Provide the [X, Y] coordinate of the cell's center where the given text is located.  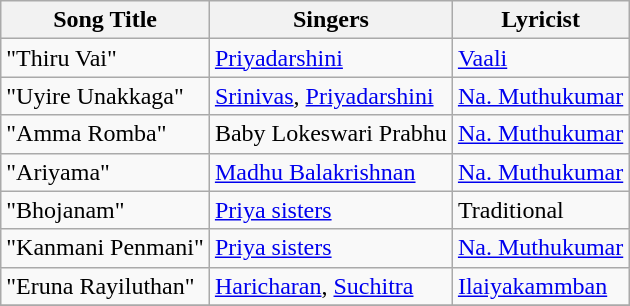
"Thiru Vai" [106, 58]
"Amma Romba" [106, 134]
"Bhojanam" [106, 210]
Baby Lokeswari Prabhu [330, 134]
Haricharan, Suchitra [330, 286]
Priyadarshini [330, 58]
"Eruna Rayiluthan" [106, 286]
Madhu Balakrishnan [330, 172]
Lyricist [540, 20]
"Kanmani Penmani" [106, 248]
"Ariyama" [106, 172]
"Uyire Unakkaga" [106, 96]
Singers [330, 20]
Srinivas, Priyadarshini [330, 96]
Traditional [540, 210]
Ilaiyakammban [540, 286]
Vaali [540, 58]
Song Title [106, 20]
